Pinpoint the cell where the given text exists, returning its [x, y] midpoint coordinate. 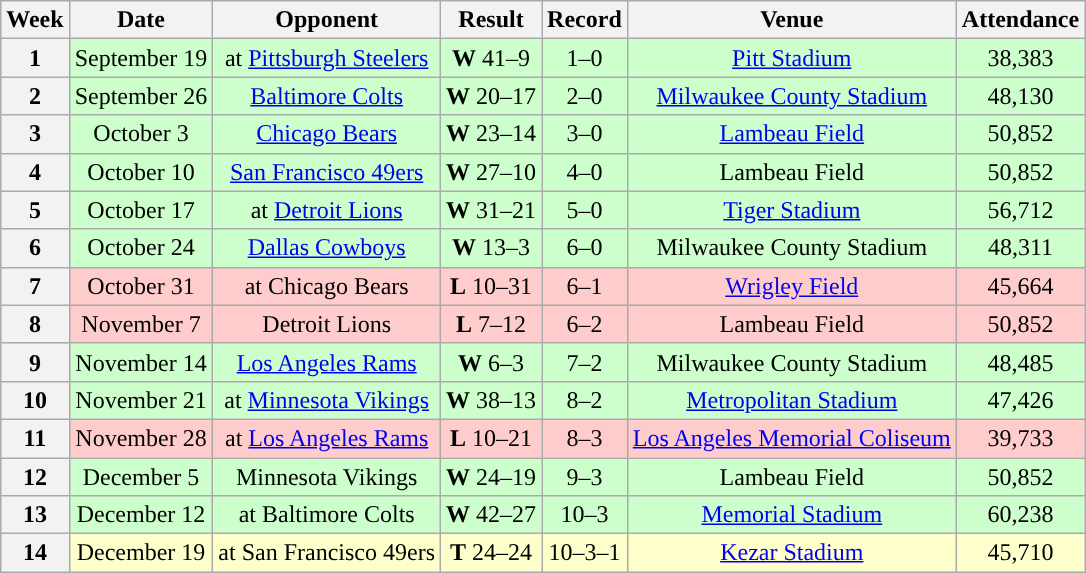
Week [35, 20]
Baltimore Colts [327, 96]
W 6–3 [492, 362]
at Baltimore Colts [327, 515]
5–0 [585, 210]
Minnesota Vikings [327, 477]
12 [35, 477]
Chicago Bears [327, 134]
6 [35, 248]
5 [35, 210]
September 26 [141, 96]
L 10–21 [492, 438]
W 20–17 [492, 96]
8 [35, 324]
2 [35, 96]
48,485 [1020, 362]
Detroit Lions [327, 324]
October 24 [141, 248]
9 [35, 362]
13 [35, 515]
7 [35, 286]
October 10 [141, 172]
60,238 [1020, 515]
December 19 [141, 553]
39,733 [1020, 438]
6–1 [585, 286]
9–3 [585, 477]
11 [35, 438]
45,664 [1020, 286]
4–0 [585, 172]
Los Angeles Rams [327, 362]
October 31 [141, 286]
November 28 [141, 438]
W 41–9 [492, 58]
December 5 [141, 477]
W 13–3 [492, 248]
3–0 [585, 134]
at San Francisco 49ers [327, 553]
Result [492, 20]
1 [35, 58]
W 42–27 [492, 515]
Opponent [327, 20]
48,311 [1020, 248]
Date [141, 20]
W 24–19 [492, 477]
47,426 [1020, 400]
48,130 [1020, 96]
at Pittsburgh Steelers [327, 58]
6–2 [585, 324]
8–2 [585, 400]
7–2 [585, 362]
October 17 [141, 210]
Dallas Cowboys [327, 248]
Tiger Stadium [792, 210]
November 14 [141, 362]
1–0 [585, 58]
W 31–21 [492, 210]
December 12 [141, 515]
L 7–12 [492, 324]
Venue [792, 20]
Kezar Stadium [792, 553]
Pitt Stadium [792, 58]
Memorial Stadium [792, 515]
November 21 [141, 400]
38,383 [1020, 58]
T 24–24 [492, 553]
10 [35, 400]
10–3 [585, 515]
Metropolitan Stadium [792, 400]
at Minnesota Vikings [327, 400]
3 [35, 134]
W 23–14 [492, 134]
10–3–1 [585, 553]
October 3 [141, 134]
45,710 [1020, 553]
at Chicago Bears [327, 286]
14 [35, 553]
4 [35, 172]
56,712 [1020, 210]
2–0 [585, 96]
W 27–10 [492, 172]
San Francisco 49ers [327, 172]
Record [585, 20]
8–3 [585, 438]
November 7 [141, 324]
Wrigley Field [792, 286]
6–0 [585, 248]
W 38–13 [492, 400]
L 10–31 [492, 286]
Los Angeles Memorial Coliseum [792, 438]
Attendance [1020, 20]
at Detroit Lions [327, 210]
September 19 [141, 58]
at Los Angeles Rams [327, 438]
